Determine the (x, y) coordinate at the center of the cell enclosing the given text.  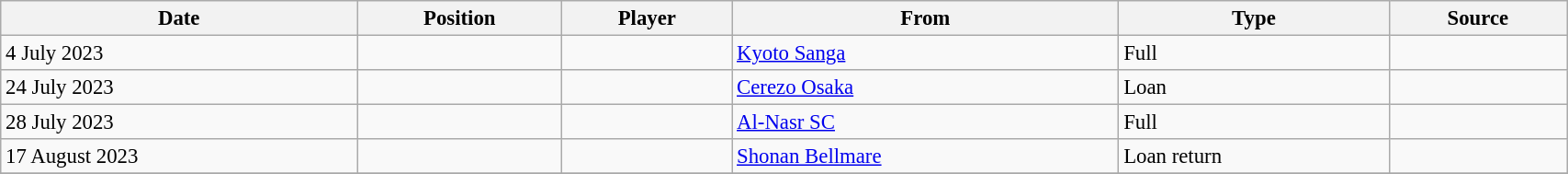
Position (459, 18)
28 July 2023 (179, 122)
Al-Nasr SC (926, 122)
Kyoto Sanga (926, 53)
Date (179, 18)
24 July 2023 (179, 87)
4 July 2023 (179, 53)
17 August 2023 (179, 157)
Shonan Bellmare (926, 157)
Loan (1254, 87)
Loan return (1254, 157)
Cerezo Osaka (926, 87)
Source (1478, 18)
From (926, 18)
Type (1254, 18)
Player (647, 18)
